Return the (x, y) coordinate for the center point of the cell that contains the specified text.  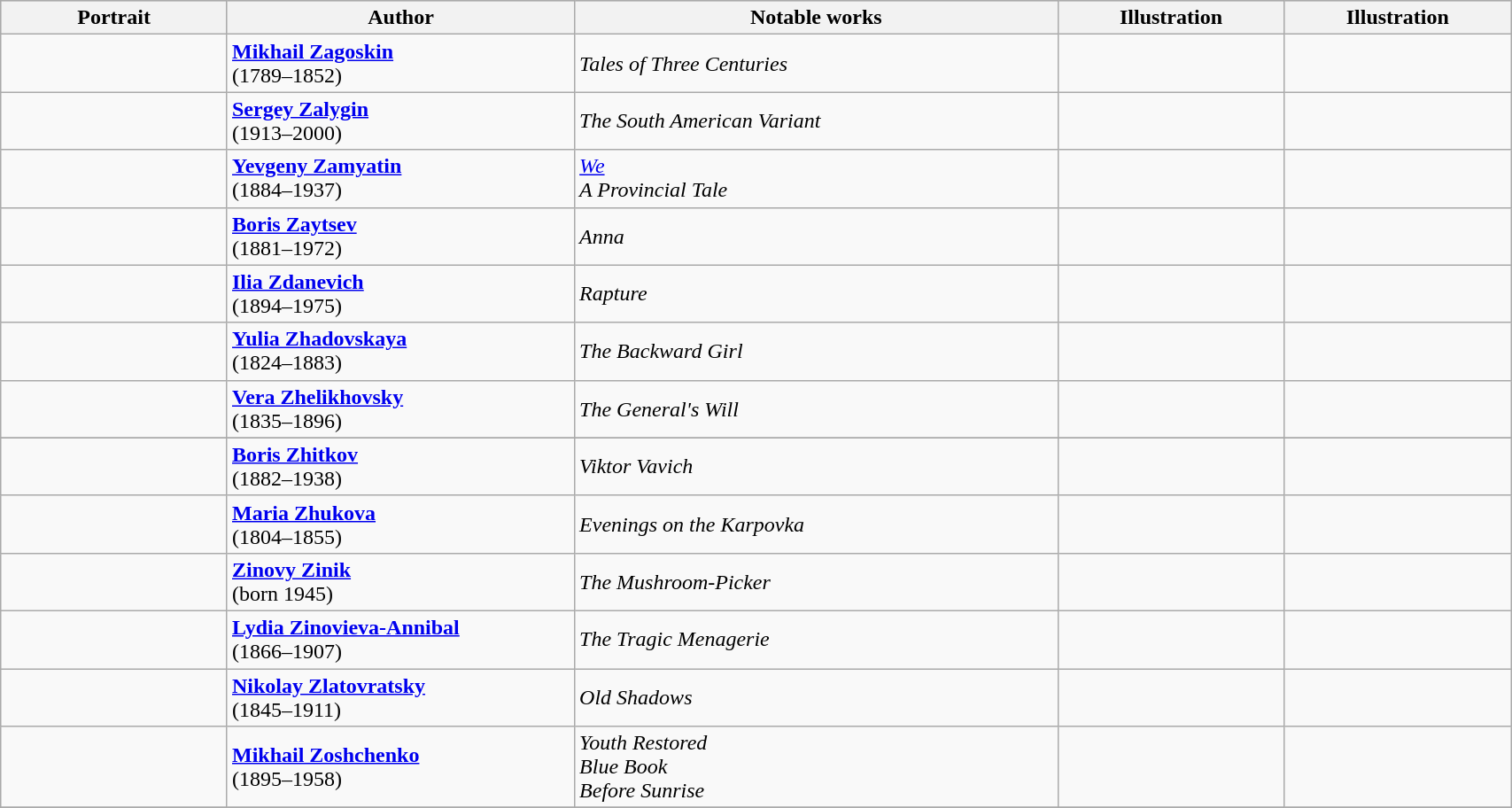
Mikhail Zoshchenko(1895–1958) (400, 767)
Sergey Zalygin(1913–2000) (400, 120)
Tales of Three Centuries (817, 64)
Boris Zhitkov(1882–1938) (400, 466)
Author (400, 18)
Yulia Zhadovskaya(1824–1883) (400, 351)
Notable works (817, 18)
Lydia Zinovieva-Annibal(1866–1907) (400, 640)
The Tragic Menagerie (817, 640)
Yevgeny Zamyatin(1884–1937) (400, 179)
Portrait (114, 18)
The Backward Girl (817, 351)
Nikolay Zlatovratsky(1845–1911) (400, 696)
The Mushroom-Picker (817, 581)
Boris Zaytsev(1881–1972) (400, 236)
Rapture (817, 294)
Mikhail Zagoskin(1789–1852) (400, 64)
The South American Variant (817, 120)
WeA Provincial Tale (817, 179)
The General's Will (817, 409)
Viktor Vavich (817, 466)
Maria Zhukova(1804–1855) (400, 524)
Zinovy Zinik(born 1945) (400, 581)
Vera Zhelikhovsky(1835–1896) (400, 409)
Old Shadows (817, 696)
Anna (817, 236)
Evenings on the Karpovka (817, 524)
Ilia Zdanevich(1894–1975) (400, 294)
Youth RestoredBlue BookBefore Sunrise (817, 767)
